Return [x, y] of the center of cell containing provided text 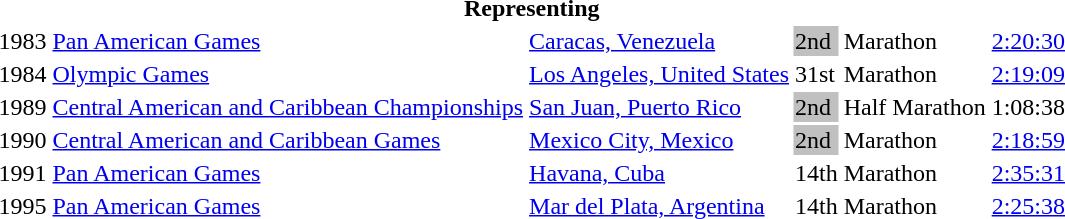
Mexico City, Mexico [660, 140]
Caracas, Venezuela [660, 41]
31st [817, 74]
Half Marathon [914, 107]
Central American and Caribbean Games [288, 140]
Olympic Games [288, 74]
14th [817, 173]
Los Angeles, United States [660, 74]
Central American and Caribbean Championships [288, 107]
Havana, Cuba [660, 173]
San Juan, Puerto Rico [660, 107]
